Locate the cell with the specified text and output its [x, y] center coordinate. 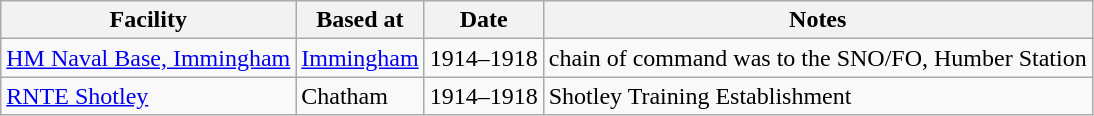
Based at [360, 20]
Chatham [360, 96]
Notes [818, 20]
RNTE Shotley [148, 96]
Shotley Training Establishment [818, 96]
chain of command was to the SNO/FO, Humber Station [818, 58]
Facility [148, 20]
Date [484, 20]
Immingham [360, 58]
HM Naval Base, Immingham [148, 58]
